Determine the (X, Y) coordinate at the center of the cell enclosing the given text.  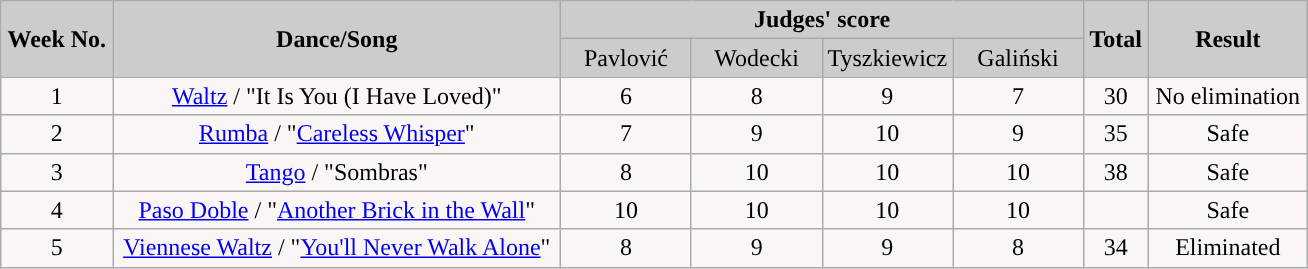
Waltz / "It Is You (I Have Loved)" (337, 96)
6 (626, 96)
Result (1228, 39)
3 (57, 172)
Judges' score (822, 20)
2 (57, 134)
35 (1116, 134)
Wodecki (756, 58)
Galiński (1018, 58)
Viennese Waltz / "You'll Never Walk Alone" (337, 248)
Tyszkiewicz (888, 58)
4 (57, 210)
No elimination (1228, 96)
Tango / "Sombras" (337, 172)
Total (1116, 39)
30 (1116, 96)
Pavlović (626, 58)
5 (57, 248)
Dance/Song (337, 39)
Eliminated (1228, 248)
1 (57, 96)
Week No. (57, 39)
38 (1116, 172)
Rumba / "Careless Whisper" (337, 134)
Paso Doble / "Another Brick in the Wall" (337, 210)
34 (1116, 248)
